Scan for the cell matching the given text and deliver its [X, Y] coordinate at center. 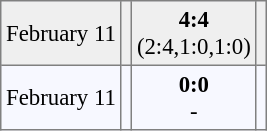
0:0- [194, 97]
4:4(2:4,1:0,1:0) [194, 33]
